Provide the (X, Y) coordinate of the cell's center where the given text is located.  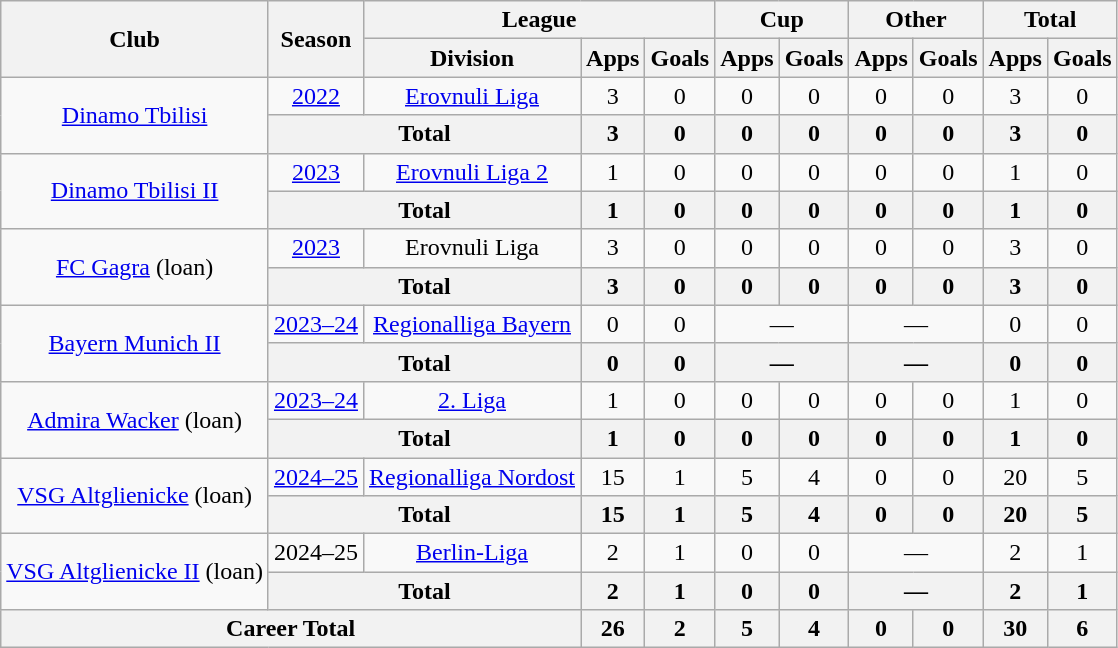
6 (1082, 629)
FC Gagra (loan) (135, 267)
2. Liga (472, 400)
Cup (782, 20)
Regionalliga Nordost (472, 477)
VSG Altglienicke II (loan) (135, 572)
Career Total (291, 629)
30 (1015, 629)
Dinamo Tbilisi (135, 115)
Other (916, 20)
League (538, 20)
2022 (316, 96)
Berlin-Liga (472, 553)
Regionalliga Bayern (472, 324)
VSG Altglienicke (loan) (135, 496)
26 (613, 629)
Admira Wacker (loan) (135, 419)
Season (316, 39)
Club (135, 39)
Dinamo Tbilisi II (135, 191)
Bayern Munich II (135, 343)
Erovnuli Liga 2 (472, 172)
Division (472, 58)
